Detect which cell encompasses the target text, then output its [x, y] center coordinate. 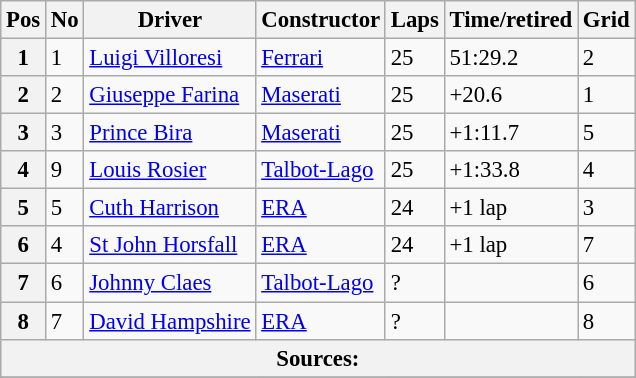
+1:11.7 [510, 133]
David Hampshire [170, 321]
+20.6 [510, 95]
Driver [170, 20]
Johnny Claes [170, 283]
Luigi Villoresi [170, 58]
Time/retired [510, 20]
Prince Bira [170, 133]
+1:33.8 [510, 170]
9 [65, 170]
Louis Rosier [170, 170]
Constructor [321, 20]
St John Horsfall [170, 245]
Laps [414, 20]
51:29.2 [510, 58]
Giuseppe Farina [170, 95]
Grid [606, 20]
Sources: [318, 358]
Cuth Harrison [170, 208]
Ferrari [321, 58]
No [65, 20]
Pos [24, 20]
